Detect which cell encompasses the target text, then output its [X, Y] center coordinate. 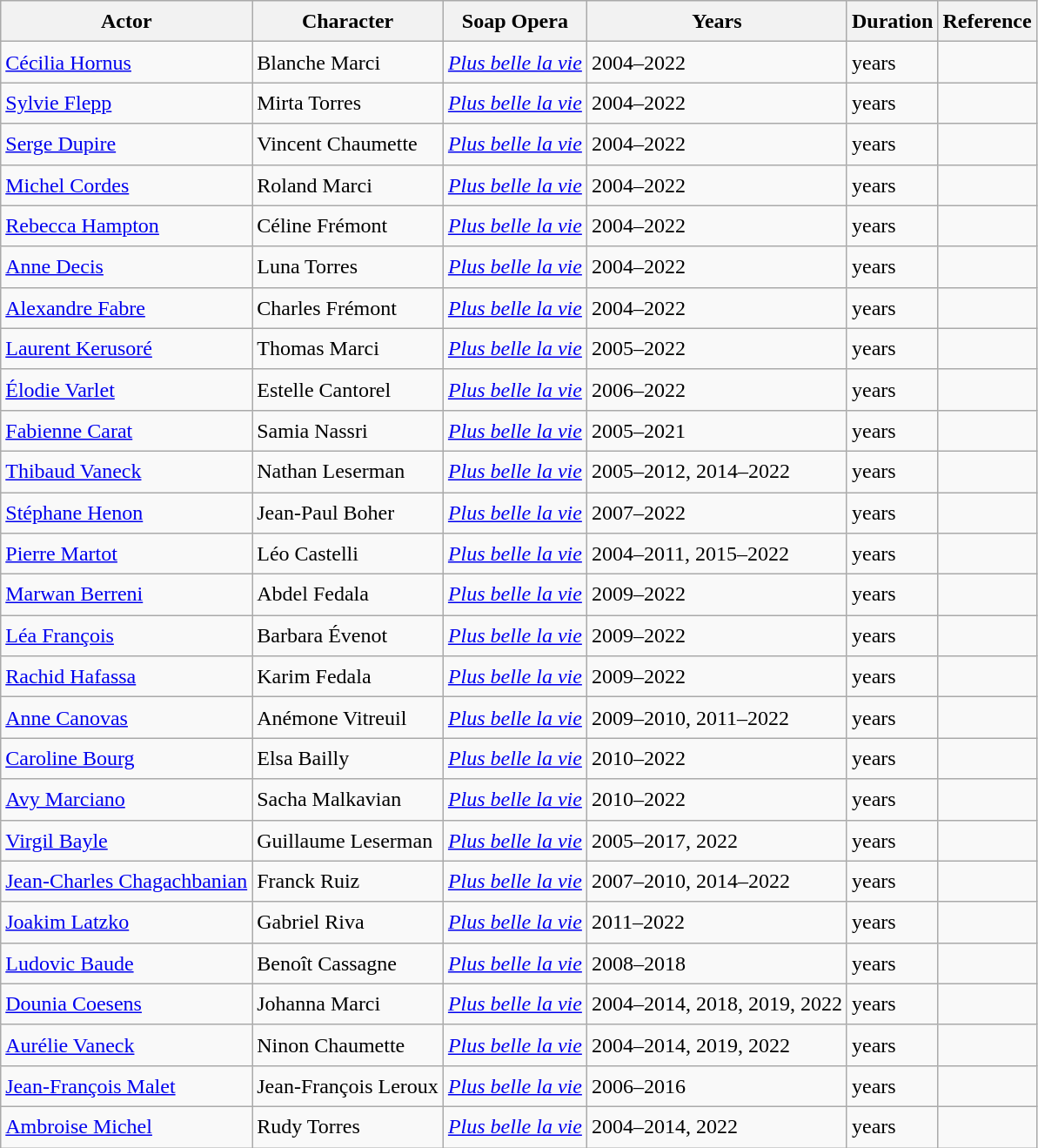
Rebecca Hampton [127, 226]
2006–2022 [717, 390]
Jean-François Malet [127, 1086]
Jean-Paul Boher [348, 514]
2005–2021 [717, 430]
Sacha Malkavian [348, 799]
2005–2022 [717, 348]
Caroline Bourg [127, 759]
Barbara Évenot [348, 635]
2008–2018 [717, 963]
Rudy Torres [348, 1126]
Serge Dupire [127, 144]
Stéphane Henon [127, 514]
Thomas Marci [348, 348]
Anne Canovas [127, 717]
Anne Decis [127, 266]
2007–2010, 2014–2022 [717, 881]
Character [348, 21]
Joakim Latzko [127, 923]
Years [717, 21]
2004–2014, 2019, 2022 [717, 1044]
Dounia Coesens [127, 1004]
Rachid Hafassa [127, 677]
Laurent Kerusoré [127, 348]
Léa François [127, 635]
Anémone Vitreuil [348, 717]
Blanche Marci [348, 63]
2006–2016 [717, 1086]
Luna Torres [348, 266]
2004–2014, 2018, 2019, 2022 [717, 1004]
Karim Fedala [348, 677]
Virgil Bayle [127, 841]
Jean-François Leroux [348, 1086]
Guillaume Leserman [348, 841]
Alexandre Fabre [127, 308]
Duration [892, 21]
Nathan Leserman [348, 472]
2004–2011, 2015–2022 [717, 554]
Abdel Fedala [348, 595]
Johanna Marci [348, 1004]
Avy Marciano [127, 799]
Franck Ruiz [348, 881]
Sylvie Flepp [127, 103]
Mirta Torres [348, 103]
Soap Opera [515, 21]
Ambroise Michel [127, 1126]
2007–2022 [717, 514]
Samia Nassri [348, 430]
Élodie Varlet [127, 390]
Vincent Chaumette [348, 144]
Actor [127, 21]
2009–2010, 2011–2022 [717, 717]
2005–2017, 2022 [717, 841]
Jean-Charles Chagachbanian [127, 881]
Gabriel Riva [348, 923]
2005–2012, 2014–2022 [717, 472]
Michel Cordes [127, 185]
Pierre Martot [127, 554]
Estelle Cantorel [348, 390]
Reference [987, 21]
Léo Castelli [348, 554]
2011–2022 [717, 923]
Roland Marci [348, 185]
2004–2014, 2022 [717, 1126]
Céline Frémont [348, 226]
Ninon Chaumette [348, 1044]
Marwan Berreni [127, 595]
Charles Frémont [348, 308]
Ludovic Baude [127, 963]
Thibaud Vaneck [127, 472]
Elsa Bailly [348, 759]
Aurélie Vaneck [127, 1044]
Benoît Cassagne [348, 963]
Cécilia Hornus [127, 63]
Fabienne Carat [127, 430]
